Search for the cell housing the specified text and yield its [X, Y] center coordinate. 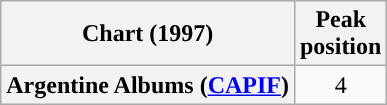
Peakposition [340, 34]
Argentine Albums (CAPIF) [148, 85]
4 [340, 85]
Chart (1997) [148, 34]
